Determine the [x, y] coordinate at the center of the cell enclosing the given text.  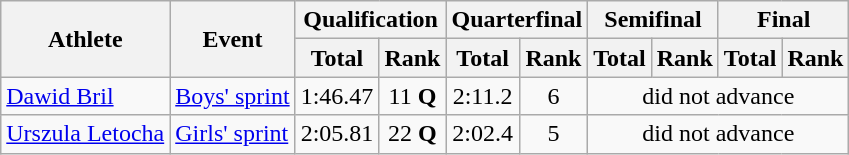
6 [553, 96]
11 Q [412, 96]
Event [232, 39]
Semifinal [654, 20]
Final [784, 20]
1:46.47 [337, 96]
Boys' sprint [232, 96]
5 [553, 134]
22 Q [412, 134]
2:05.81 [337, 134]
2:11.2 [482, 96]
Qualification [370, 20]
Urszula Letocha [86, 134]
Dawid Bril [86, 96]
Athlete [86, 39]
Girls' sprint [232, 134]
Quarterfinal [517, 20]
2:02.4 [482, 134]
